Return [X, Y] of the center of cell containing provided text 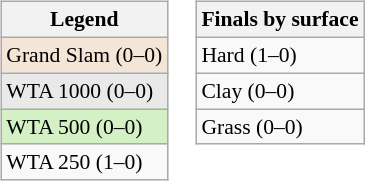
Legend [84, 20]
Clay (0–0) [280, 91]
Grand Slam (0–0) [84, 55]
WTA 250 (1–0) [84, 162]
Finals by surface [280, 20]
Hard (1–0) [280, 55]
Grass (0–0) [280, 127]
WTA 500 (0–0) [84, 127]
WTA 1000 (0–0) [84, 91]
